Identify which cell holds the provided text, then report its (x, y) central coordinate. 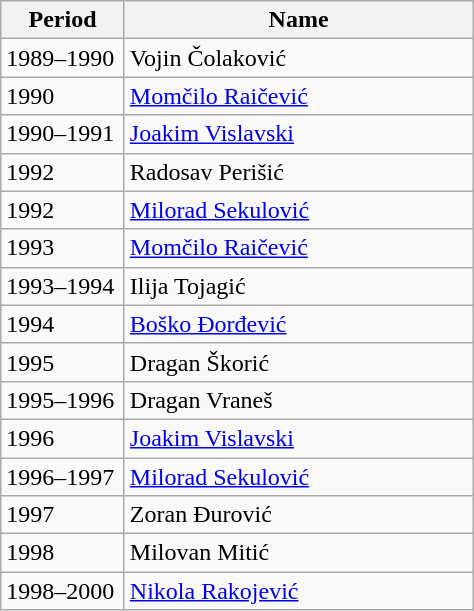
1993 (63, 248)
Nikola Rakojević (298, 591)
Vojin Čolaković (298, 58)
Boško Đorđević (298, 324)
1989–1990 (63, 58)
Milovan Mitić (298, 553)
1990–1991 (63, 134)
Period (63, 20)
1998–2000 (63, 591)
Radosav Perišić (298, 172)
Dragan Vraneš (298, 400)
1997 (63, 515)
1998 (63, 553)
1996–1997 (63, 477)
1994 (63, 324)
1990 (63, 96)
Name (298, 20)
1995 (63, 362)
Ilija Tojagić (298, 286)
1995–1996 (63, 400)
Dragan Škorić (298, 362)
1996 (63, 438)
Zoran Đurović (298, 515)
1993–1994 (63, 286)
